Determine the (X, Y) coordinate at the center of the cell enclosing the given text.  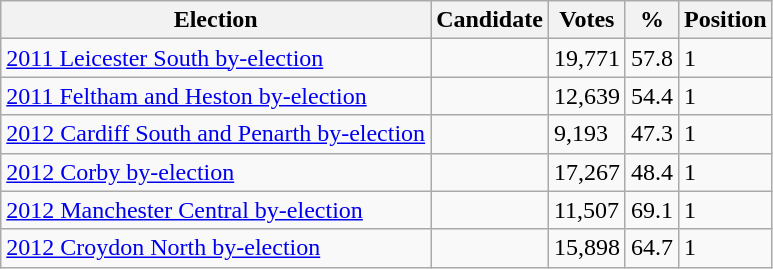
Votes (586, 20)
15,898 (586, 248)
Candidate (490, 20)
17,267 (586, 172)
Election (216, 20)
57.8 (652, 58)
19,771 (586, 58)
11,507 (586, 210)
47.3 (652, 134)
2012 Croydon North by-election (216, 248)
2012 Corby by-election (216, 172)
Position (725, 20)
2011 Feltham and Heston by-election (216, 96)
64.7 (652, 248)
69.1 (652, 210)
12,639 (586, 96)
2012 Cardiff South and Penarth by-election (216, 134)
9,193 (586, 134)
54.4 (652, 96)
2012 Manchester Central by-election (216, 210)
48.4 (652, 172)
% (652, 20)
2011 Leicester South by-election (216, 58)
